Locate the cell with the specified text and output its (x, y) center coordinate. 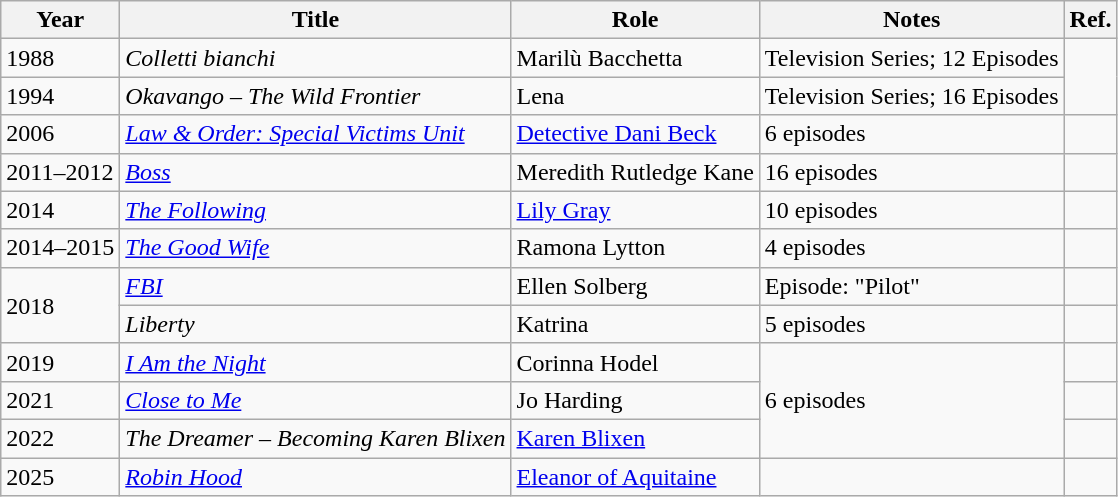
1994 (60, 96)
Robin Hood (316, 477)
Ramona Lytton (635, 248)
Notes (912, 20)
Ref. (1090, 20)
2011–2012 (60, 172)
Detective Dani Beck (635, 134)
5 episodes (912, 324)
4 episodes (912, 248)
2014–2015 (60, 248)
Jo Harding (635, 400)
10 episodes (912, 210)
Okavango – The Wild Frontier (316, 96)
The Good Wife (316, 248)
Boss (316, 172)
Title (316, 20)
2025 (60, 477)
Episode: "Pilot" (912, 286)
Eleanor of Aquitaine (635, 477)
The Dreamer – Becoming Karen Blixen (316, 438)
2021 (60, 400)
Corinna Hodel (635, 362)
Colletti bianchi (316, 58)
Meredith Rutledge Kane (635, 172)
2018 (60, 305)
2006 (60, 134)
2014 (60, 210)
Year (60, 20)
Television Series; 16 Episodes (912, 96)
Marilù Bacchetta (635, 58)
16 episodes (912, 172)
Television Series; 12 Episodes (912, 58)
I Am the Night (316, 362)
FBI (316, 286)
Close to Me (316, 400)
2022 (60, 438)
1988 (60, 58)
Role (635, 20)
Katrina (635, 324)
2019 (60, 362)
Karen Blixen (635, 438)
The Following (316, 210)
Lily Gray (635, 210)
Lena (635, 96)
Law & Order: Special Victims Unit (316, 134)
Liberty (316, 324)
Ellen Solberg (635, 286)
